Pinpoint the cell where the given text exists, returning its (X, Y) midpoint coordinate. 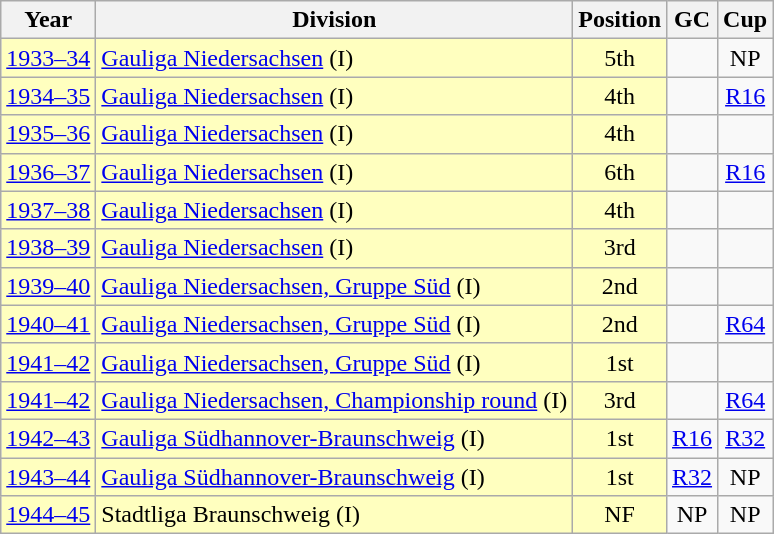
1935–36 (48, 134)
1934–35 (48, 96)
1939–40 (48, 286)
GC (692, 20)
Cup (746, 20)
5th (620, 58)
1938–39 (48, 248)
NF (620, 515)
Gauliga Niedersachsen, Championship round (I) (334, 400)
1943–44 (48, 477)
6th (620, 172)
Stadtliga Braunschweig (I) (334, 515)
1944–45 (48, 515)
1937–38 (48, 210)
1936–37 (48, 172)
1933–34 (48, 58)
Division (334, 20)
1942–43 (48, 438)
1940–41 (48, 324)
Year (48, 20)
Position (620, 20)
